Output the [X, Y] coordinate of the center of the cell containing the given text.  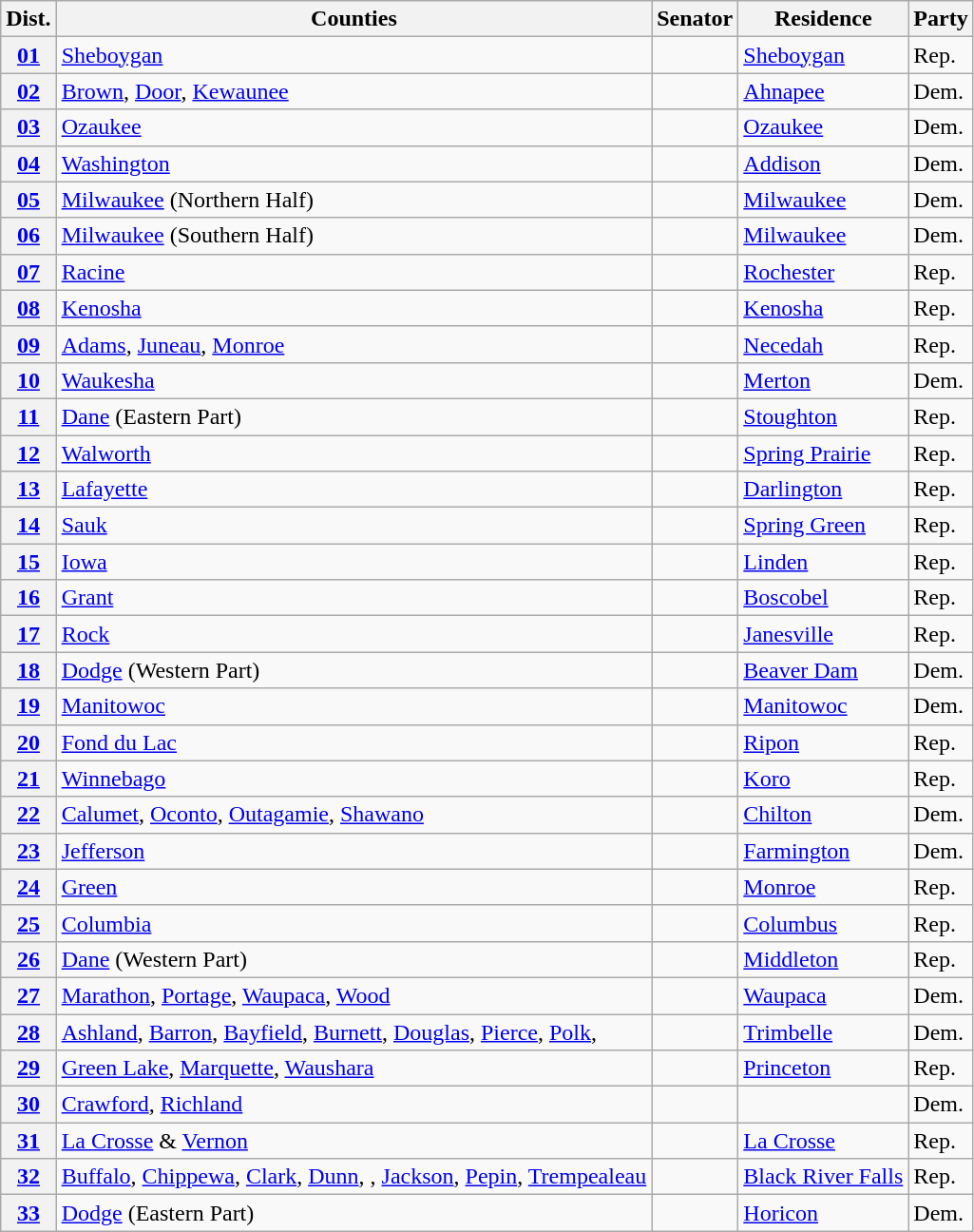
Trimbelle [823, 1031]
Koro [823, 779]
Buffalo, Chippewa, Clark, Dunn, , Jackson, Pepin, Trempealeau [353, 1177]
30 [29, 1105]
24 [29, 887]
31 [29, 1141]
10 [29, 380]
17 [29, 634]
Waukesha [353, 380]
Dodge (Eastern Part) [353, 1213]
23 [29, 851]
Sauk [353, 526]
16 [29, 598]
Winnebago [353, 779]
Brown, Door, Kewaunee [353, 91]
05 [29, 200]
29 [29, 1068]
21 [29, 779]
28 [29, 1031]
26 [29, 959]
Chilton [823, 815]
20 [29, 742]
Waupaca [823, 995]
09 [29, 344]
Spring Green [823, 526]
Jefferson [353, 851]
Dane (Eastern Part) [353, 416]
Party [941, 19]
Rochester [823, 272]
Stoughton [823, 416]
Iowa [353, 562]
Grant [353, 598]
Princeton [823, 1068]
Monroe [823, 887]
18 [29, 670]
Milwaukee (Southern Half) [353, 236]
Crawford, Richland [353, 1105]
Walworth [353, 453]
Lafayette [353, 490]
33 [29, 1213]
Adams, Juneau, Monroe [353, 344]
Counties [353, 19]
Addison [823, 164]
04 [29, 164]
Beaver Dam [823, 670]
Calumet, Oconto, Outagamie, Shawano [353, 815]
La Crosse [823, 1141]
22 [29, 815]
Ripon [823, 742]
Linden [823, 562]
Necedah [823, 344]
Rock [353, 634]
Ahnapee [823, 91]
La Crosse & Vernon [353, 1141]
Ashland, Barron, Bayfield, Burnett, Douglas, Pierce, Polk, [353, 1031]
Middleton [823, 959]
Boscobel [823, 598]
25 [29, 923]
08 [29, 308]
Merton [823, 380]
07 [29, 272]
Dist. [29, 19]
Columbia [353, 923]
Darlington [823, 490]
Columbus [823, 923]
02 [29, 91]
Spring Prairie [823, 453]
Residence [823, 19]
15 [29, 562]
Dane (Western Part) [353, 959]
27 [29, 995]
Racine [353, 272]
Fond du Lac [353, 742]
Washington [353, 164]
06 [29, 236]
Horicon [823, 1213]
03 [29, 127]
Marathon, Portage, Waupaca, Wood [353, 995]
Dodge (Western Part) [353, 670]
Green Lake, Marquette, Waushara [353, 1068]
19 [29, 706]
Farmington [823, 851]
Janesville [823, 634]
13 [29, 490]
Green [353, 887]
Black River Falls [823, 1177]
01 [29, 55]
11 [29, 416]
14 [29, 526]
Senator [696, 19]
Milwaukee (Northern Half) [353, 200]
12 [29, 453]
32 [29, 1177]
